Pinpoint the cell where the given text exists, returning its (x, y) midpoint coordinate. 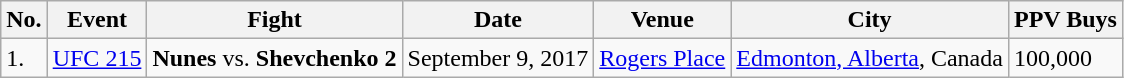
Date (498, 20)
City (870, 20)
September 9, 2017 (498, 58)
No. (24, 20)
Fight (274, 20)
Venue (662, 20)
1. (24, 58)
PPV Buys (1065, 20)
Event (97, 20)
100,000 (1065, 58)
Edmonton, Alberta, Canada (870, 58)
Nunes vs. Shevchenko 2 (274, 58)
Rogers Place (662, 58)
UFC 215 (97, 58)
